Search for the cell housing the specified text and yield its [x, y] center coordinate. 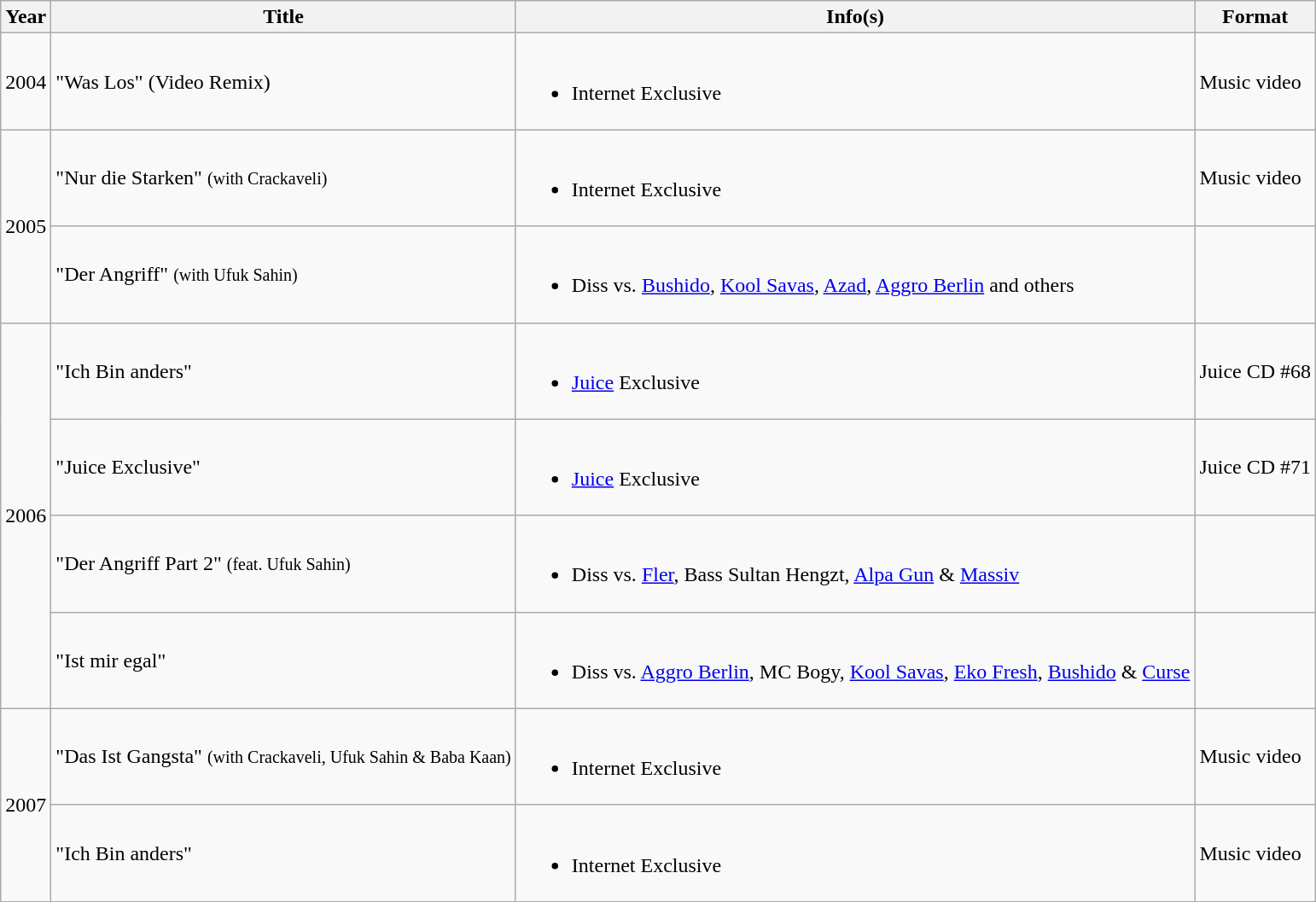
Diss vs. Fler, Bass Sultan Hengzt, Alpa Gun & Massiv [855, 563]
Juice CD #68 [1255, 370]
Year [26, 17]
Title [283, 17]
"Der Angriff" (with Ufuk Sahin) [283, 275]
Info(s) [855, 17]
"Juice Exclusive" [283, 468]
"Nur die Starken" (with Crackaveli) [283, 177]
2005 [26, 226]
Diss vs. Aggro Berlin, MC Bogy, Kool Savas, Eko Fresh, Bushido & Curse [855, 660]
Diss vs. Bushido, Kool Savas, Azad, Aggro Berlin and others [855, 275]
2007 [26, 805]
"Der Angriff Part 2" (feat. Ufuk Sahin) [283, 563]
2006 [26, 515]
Format [1255, 17]
"Ist mir egal" [283, 660]
"Das Ist Gangsta" (with Crackaveli, Ufuk Sahin & Baba Kaan) [283, 756]
2004 [26, 82]
"Was Los" (Video Remix) [283, 82]
Juice CD #71 [1255, 468]
